From the cell containing the given text, extract its center point as (X, Y) coordinate. 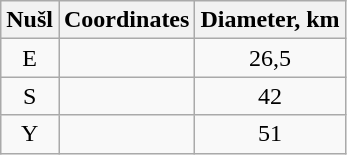
Nušl (30, 20)
42 (270, 96)
51 (270, 134)
S (30, 96)
Y (30, 134)
26,5 (270, 58)
Coordinates (126, 20)
E (30, 58)
Diameter, km (270, 20)
